Find where the given text appears and provide that cell's center as [x, y] coordinate. 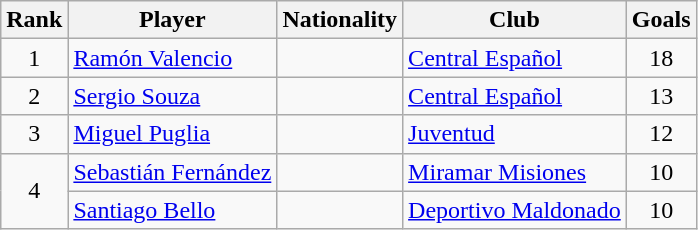
3 [34, 134]
18 [661, 58]
Miramar Misiones [515, 172]
Santiago Bello [172, 210]
Player [172, 20]
Sebastián Fernández [172, 172]
Ramón Valencio [172, 58]
Nationality [340, 20]
1 [34, 58]
2 [34, 96]
Juventud [515, 134]
Sergio Souza [172, 96]
Miguel Puglia [172, 134]
Club [515, 20]
13 [661, 96]
4 [34, 191]
Rank [34, 20]
Goals [661, 20]
12 [661, 134]
Deportivo Maldonado [515, 210]
